Find where the given text appears and provide that cell's center as [x, y] coordinate. 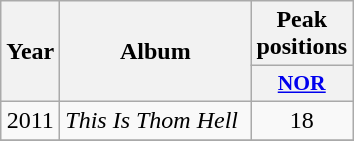
18 [302, 120]
Peak positions [302, 34]
NOR [302, 84]
2011 [30, 120]
This Is Thom Hell [156, 120]
Year [30, 52]
Album [156, 52]
